Locate the cell with the specified text and output its [x, y] center coordinate. 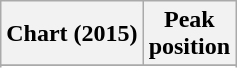
Chart (2015) [72, 34]
Peakposition [189, 34]
